Extract the (X, Y) coordinate from the center of the cell holding the provided text.  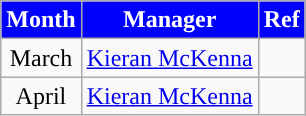
Month (41, 20)
March (41, 58)
Manager (170, 20)
Ref (282, 20)
April (41, 96)
